Find where the given text appears and provide that cell's center as (x, y) coordinate. 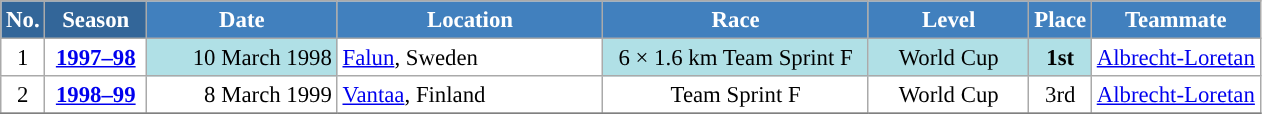
Race (736, 20)
Falun, Sweden (470, 58)
Level (948, 20)
10 March 1998 (242, 58)
1st (1060, 58)
Team Sprint F (736, 95)
1997–98 (96, 58)
1998–99 (96, 95)
Place (1060, 20)
Date (242, 20)
6 × 1.6 km Team Sprint F (736, 58)
Vantaa, Finland (470, 95)
Location (470, 20)
No. (23, 20)
8 March 1999 (242, 95)
3rd (1060, 95)
2 (23, 95)
1 (23, 58)
Season (96, 20)
Teammate (1176, 20)
